Locate the cell with the specified text and output its [X, Y] center coordinate. 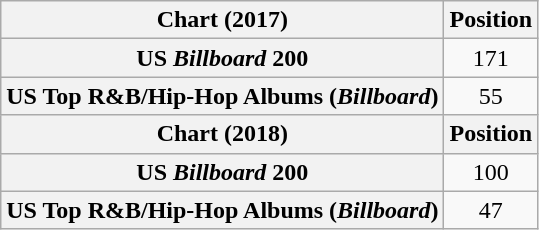
55 [491, 96]
47 [491, 210]
Chart (2018) [222, 134]
171 [491, 58]
100 [491, 172]
Chart (2017) [222, 20]
